Find where the given text appears and provide that cell's center as (x, y) coordinate. 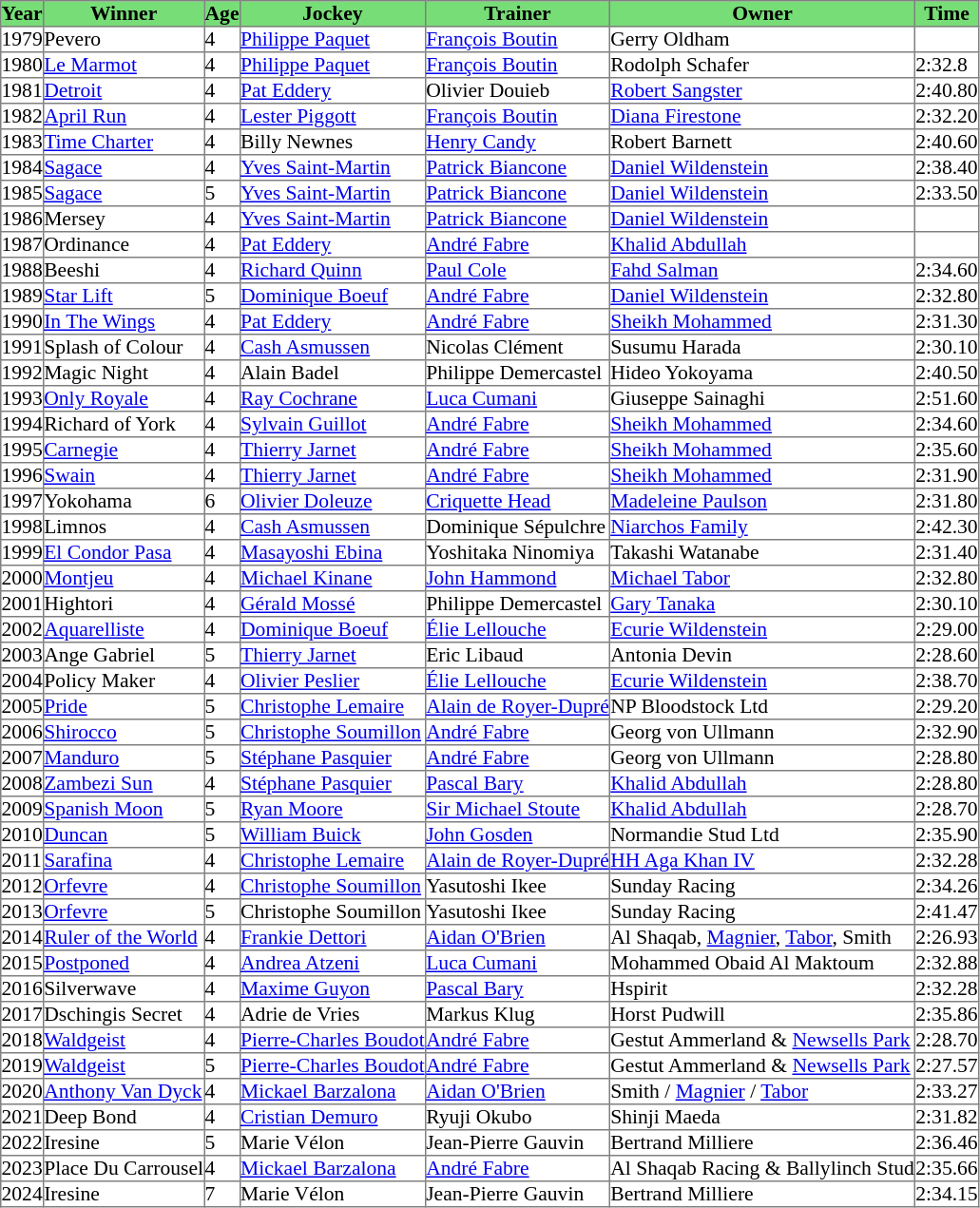
2:35.90 (947, 834)
2:36.46 (947, 1142)
Lester Piggott (333, 116)
1981 (23, 91)
Normandie Stud Ltd (762, 834)
2017 (23, 1015)
2024 (23, 1194)
Splash of Colour (124, 348)
Niarchos Family (762, 527)
2:32.90 (947, 732)
Rodolph Schafer (762, 65)
1979 (23, 40)
Giuseppe Sainaghi (762, 399)
Horst Pudwill (762, 1015)
2:33.27 (947, 1091)
1988 (23, 270)
1983 (23, 143)
April Run (124, 116)
Aquarelliste (124, 629)
Duncan (124, 834)
Yoshitaka Ninomiya (517, 553)
2:42.30 (947, 527)
Nicolas Clément (517, 348)
2:31.30 (947, 321)
1990 (23, 321)
Olivier Peslier (333, 681)
Gérald Mossé (333, 604)
Billy Newnes (333, 143)
John Hammond (517, 578)
Gerry Oldham (762, 40)
Takashi Watanabe (762, 553)
2:31.82 (947, 1118)
Ruler of the World (124, 937)
2009 (23, 810)
Adrie de Vries (333, 1015)
Shinji Maeda (762, 1118)
Ray Cochrane (333, 399)
Criquette Head (517, 502)
Al Shaqab Racing & Ballylinch Stud (762, 1169)
2010 (23, 834)
1992 (23, 373)
Hspirit (762, 988)
Zambezi Sun (124, 783)
Pevero (124, 40)
Sir Michael Stoute (517, 810)
2:35.60 (947, 451)
2013 (23, 912)
2:38.70 (947, 681)
2:27.57 (947, 1066)
Robert Sangster (762, 91)
2011 (23, 861)
Yokohama (124, 502)
2:31.80 (947, 502)
Alain Badel (333, 373)
Michael Kinane (333, 578)
Policy Maker (124, 681)
2022 (23, 1142)
2006 (23, 732)
Magic Night (124, 373)
Ange Gabriel (124, 656)
Only Royale (124, 399)
2014 (23, 937)
2001 (23, 604)
Montjeu (124, 578)
2023 (23, 1169)
2:35.86 (947, 1015)
2:32.20 (947, 116)
1980 (23, 65)
2007 (23, 758)
Richard of York (124, 424)
In The Wings (124, 321)
2:33.50 (947, 194)
Detroit (124, 91)
1982 (23, 116)
2:29.00 (947, 629)
Year (23, 13)
Limnos (124, 527)
Richard Quinn (333, 270)
Le Marmot (124, 65)
Diana Firestone (762, 116)
2019 (23, 1066)
Postponed (124, 964)
1993 (23, 399)
Sylvain Guillot (333, 424)
Age (222, 13)
Antonia Devin (762, 656)
2018 (23, 1040)
Dominique Sépulchre (517, 527)
Sarafina (124, 861)
2:34.15 (947, 1194)
2020 (23, 1091)
2012 (23, 886)
Markus Klug (517, 1015)
Hideo Yokoyama (762, 373)
2:32.88 (947, 964)
Frankie Dettori (333, 937)
Ryan Moore (333, 810)
Shirocco (124, 732)
HH Aga Khan IV (762, 861)
Time (947, 13)
6 (222, 502)
1996 (23, 475)
2:51.60 (947, 399)
2021 (23, 1118)
Al Shaqab, Magnier, Tabor, Smith (762, 937)
1984 (23, 167)
1995 (23, 451)
Michael Tabor (762, 578)
John Gosden (517, 834)
NP Bloodstock Ltd (762, 707)
Mersey (124, 219)
Henry Candy (517, 143)
2004 (23, 681)
William Buick (333, 834)
2:31.40 (947, 553)
1998 (23, 527)
1991 (23, 348)
Pride (124, 707)
1999 (23, 553)
Ordinance (124, 245)
Beeshi (124, 270)
Fahd Salman (762, 270)
2:29.20 (947, 707)
1985 (23, 194)
Cristian Demuro (333, 1118)
Carnegie (124, 451)
Hightori (124, 604)
2:34.26 (947, 886)
1994 (23, 424)
Smith / Magnier / Tabor (762, 1091)
Robert Barnett (762, 143)
Gary Tanaka (762, 604)
2:28.60 (947, 656)
Spanish Moon (124, 810)
Winner (124, 13)
El Condor Pasa (124, 553)
Madeleine Paulson (762, 502)
Maxime Guyon (333, 988)
Anthony Van Dyck (124, 1091)
Time Charter (124, 143)
1989 (23, 297)
1997 (23, 502)
Andrea Atzeni (333, 964)
2002 (23, 629)
1987 (23, 245)
Ryuji Okubo (517, 1118)
Olivier Doleuze (333, 502)
2:40.60 (947, 143)
Paul Cole (517, 270)
Olivier Douieb (517, 91)
Owner (762, 13)
1986 (23, 219)
2:35.66 (947, 1169)
Manduro (124, 758)
Masayoshi Ebina (333, 553)
2:40.80 (947, 91)
2016 (23, 988)
2000 (23, 578)
Deep Bond (124, 1118)
Place Du Carrousel (124, 1169)
2005 (23, 707)
2:31.90 (947, 475)
Swain (124, 475)
Dschingis Secret (124, 1015)
2:41.47 (947, 912)
2:26.93 (947, 937)
Susumu Harada (762, 348)
2003 (23, 656)
7 (222, 1194)
2015 (23, 964)
2008 (23, 783)
Silverwave (124, 988)
2:40.50 (947, 373)
Star Lift (124, 297)
2:38.40 (947, 167)
Eric Libaud (517, 656)
Mohammed Obaid Al Maktoum (762, 964)
2:32.8 (947, 65)
Jockey (333, 13)
Trainer (517, 13)
